Provide the (X, Y) coordinate of the cell's center where the given text is located.  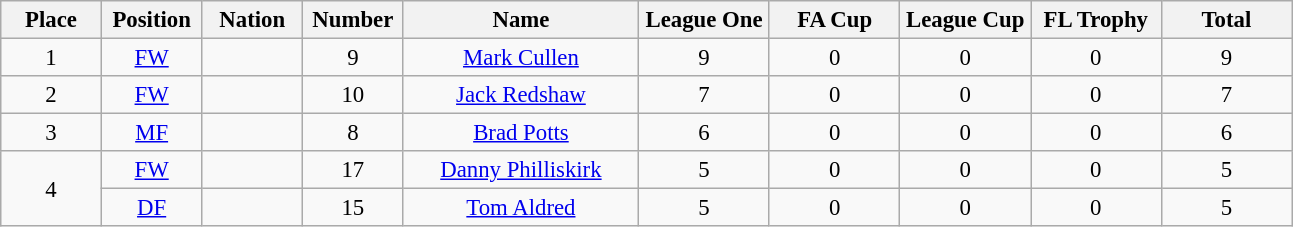
3 (52, 133)
Name (521, 20)
Jack Redshaw (521, 95)
1 (52, 58)
4 (52, 188)
Number (354, 20)
Brad Potts (521, 133)
Place (52, 20)
League Cup (966, 20)
Mark Cullen (521, 58)
8 (354, 133)
FL Trophy (1096, 20)
Position (152, 20)
17 (354, 170)
League One (704, 20)
2 (52, 95)
FA Cup (834, 20)
Tom Aldred (521, 208)
Danny Philliskirk (521, 170)
DF (152, 208)
Nation (252, 20)
10 (354, 95)
Total (1226, 20)
MF (152, 133)
15 (354, 208)
